Locate the cell with the specified text and output its [x, y] center coordinate. 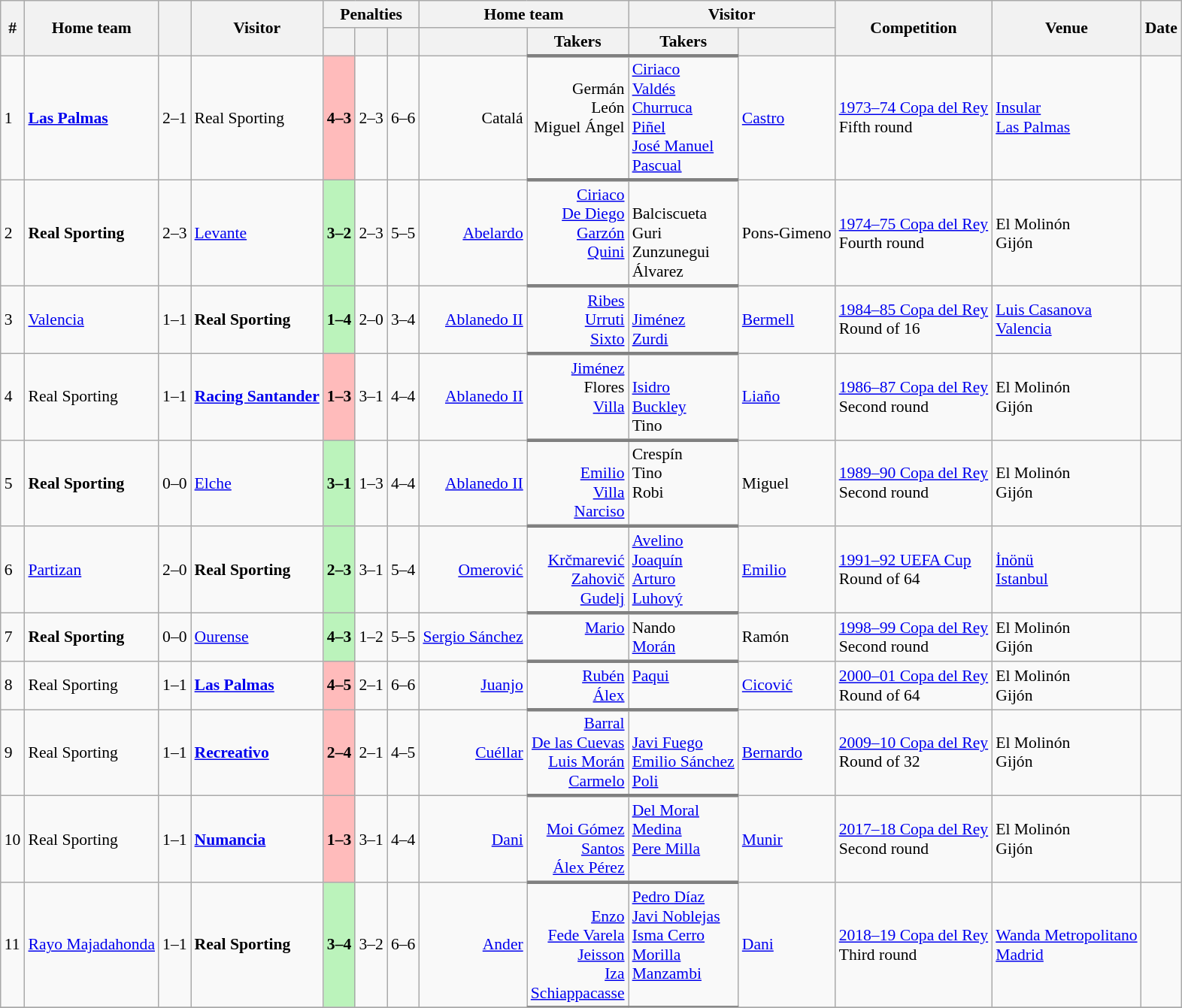
Racing Santander [257, 397]
Recreativo [257, 753]
2017–18 Copa del ReySecond round [914, 839]
1 [13, 118]
Ourense [257, 637]
Date [1161, 29]
Moi Gómez Santos Álex Pérez [577, 839]
1989–90 Copa del ReySecond round [914, 483]
Ander [472, 945]
Mario [577, 637]
2–4 [340, 753]
Levante [257, 233]
Miguel [786, 483]
Germán León Miguel Ángel [577, 118]
1984–85 Copa del ReyRound of 16 [914, 320]
2009–10 Copa del ReyRound of 32 [914, 753]
Pedro Díaz Javi Noblejas Isma Cerro Morilla Manzambi [683, 945]
Sergio Sánchez [472, 637]
Ribes Urruti Sixto [577, 320]
Liaño [786, 397]
Krčmarević Zahovič Gudelj [577, 570]
Venue [1066, 29]
1973–74 Copa del ReyFifth round [914, 118]
Cicović [786, 686]
5 [13, 483]
2018–19 Copa del ReyThird round [914, 945]
7 [13, 637]
Emilio Villa Narciso [577, 483]
Omerović [472, 570]
Emilio [786, 570]
1998–99 Copa del ReySecond round [914, 637]
InsularLas Palmas [1066, 118]
Ciriaco De Diego Garzón Quini [577, 233]
# [13, 29]
Wanda MetropolitanoMadrid [1066, 945]
Paqui [683, 686]
1986–87 Copa del ReySecond round [914, 397]
8 [13, 686]
10 [13, 839]
2000–01 Copa del ReyRound of 64 [914, 686]
Crespín Tino Robi [683, 483]
İnönü Istanbul [1066, 570]
11 [13, 945]
Cuéllar [472, 753]
Bernardo [786, 753]
Ramón [786, 637]
Jiménez Zurdi [683, 320]
Penalties [371, 14]
1974–75 Copa del ReyFourth round [914, 233]
Nando Morán [683, 637]
Partizan [92, 570]
Valencia [92, 320]
Competition [914, 29]
Enzo Fede Varela Jeisson Iza Schiappacasse [577, 945]
Castro [786, 118]
Luis CasanovaValencia [1066, 320]
Rayo Majadahonda [92, 945]
Numancia [257, 839]
Barral De las Cuevas Luis Morán Carmelo [577, 753]
Jiménez Flores Villa [577, 397]
Munir [786, 839]
1–2 [371, 637]
Ciriaco Valdés Churruca Piñel José Manuel Pascual [683, 118]
2 [13, 233]
Javi Fuego Emilio Sánchez Poli [683, 753]
4 [13, 397]
9 [13, 753]
Balciscueta Guri Zunzunegui Álvarez [683, 233]
5–4 [403, 570]
Isidro Buckley Tino [683, 397]
1991–92 UEFA CupRound of 64 [914, 570]
6 [13, 570]
Rubén Álex [577, 686]
3 [13, 320]
Abelardo [472, 233]
Del Moral Medina Pere Milla [683, 839]
1–4 [340, 320]
Pons-Gimeno [786, 233]
Catalá [472, 118]
Juanjo [472, 686]
Bermell [786, 320]
Avelino Joaquín Arturo Luhový [683, 570]
Elche [257, 483]
